Search for the cell housing the specified text and yield its [x, y] center coordinate. 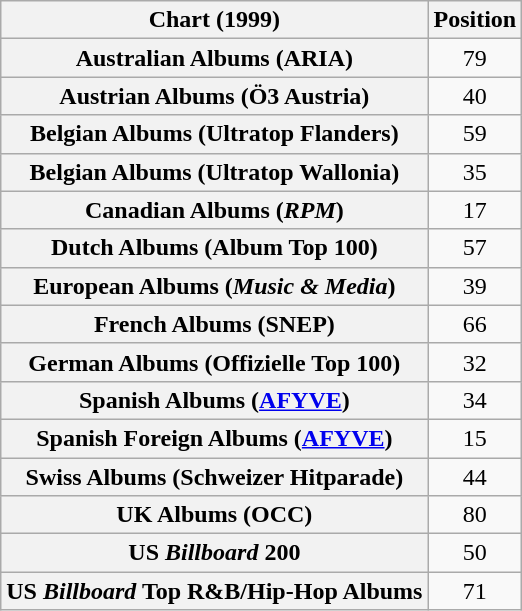
US Billboard Top R&B/Hip-Hop Albums [214, 591]
Dutch Albums (Album Top 100) [214, 248]
59 [475, 134]
57 [475, 248]
39 [475, 286]
35 [475, 172]
Position [475, 20]
Swiss Albums (Schweizer Hitparade) [214, 477]
32 [475, 362]
79 [475, 58]
50 [475, 553]
Austrian Albums (Ö3 Austria) [214, 96]
71 [475, 591]
Canadian Albums (RPM) [214, 210]
Australian Albums (ARIA) [214, 58]
German Albums (Offizielle Top 100) [214, 362]
US Billboard 200 [214, 553]
44 [475, 477]
Spanish Albums (AFYVE) [214, 400]
UK Albums (OCC) [214, 515]
40 [475, 96]
80 [475, 515]
Belgian Albums (Ultratop Wallonia) [214, 172]
Chart (1999) [214, 20]
17 [475, 210]
34 [475, 400]
15 [475, 438]
Belgian Albums (Ultratop Flanders) [214, 134]
Spanish Foreign Albums (AFYVE) [214, 438]
French Albums (SNEP) [214, 324]
66 [475, 324]
European Albums (Music & Media) [214, 286]
